Return [X, Y] of the center of cell containing provided text 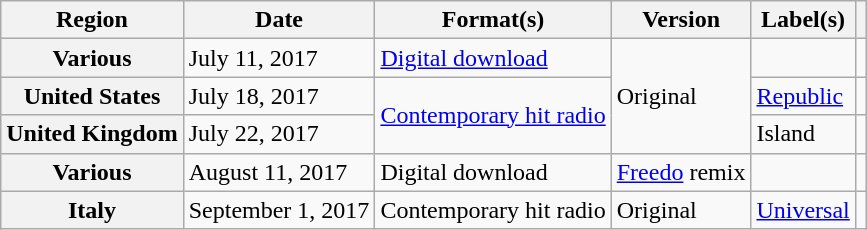
Label(s) [803, 20]
United Kingdom [92, 134]
Republic [803, 96]
Freedo remix [681, 172]
July 18, 2017 [279, 96]
Region [92, 20]
August 11, 2017 [279, 172]
Date [279, 20]
Version [681, 20]
Format(s) [493, 20]
United States [92, 96]
July 22, 2017 [279, 134]
July 11, 2017 [279, 58]
Island [803, 134]
Italy [92, 210]
Universal [803, 210]
September 1, 2017 [279, 210]
